Scan for the cell matching the given text and deliver its (x, y) coordinate at center. 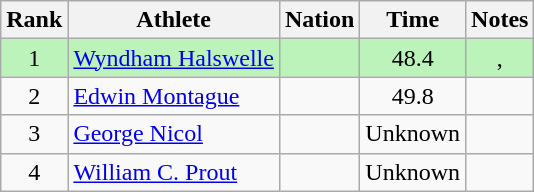
Time (413, 20)
George Nicol (174, 134)
Edwin Montague (174, 96)
Nation (319, 20)
Notes (500, 20)
Athlete (174, 20)
, (500, 58)
48.4 (413, 58)
4 (34, 172)
Wyndham Halswelle (174, 58)
Rank (34, 20)
2 (34, 96)
3 (34, 134)
William C. Prout (174, 172)
49.8 (413, 96)
1 (34, 58)
